Detect which cell encompasses the target text, then output its [x, y] center coordinate. 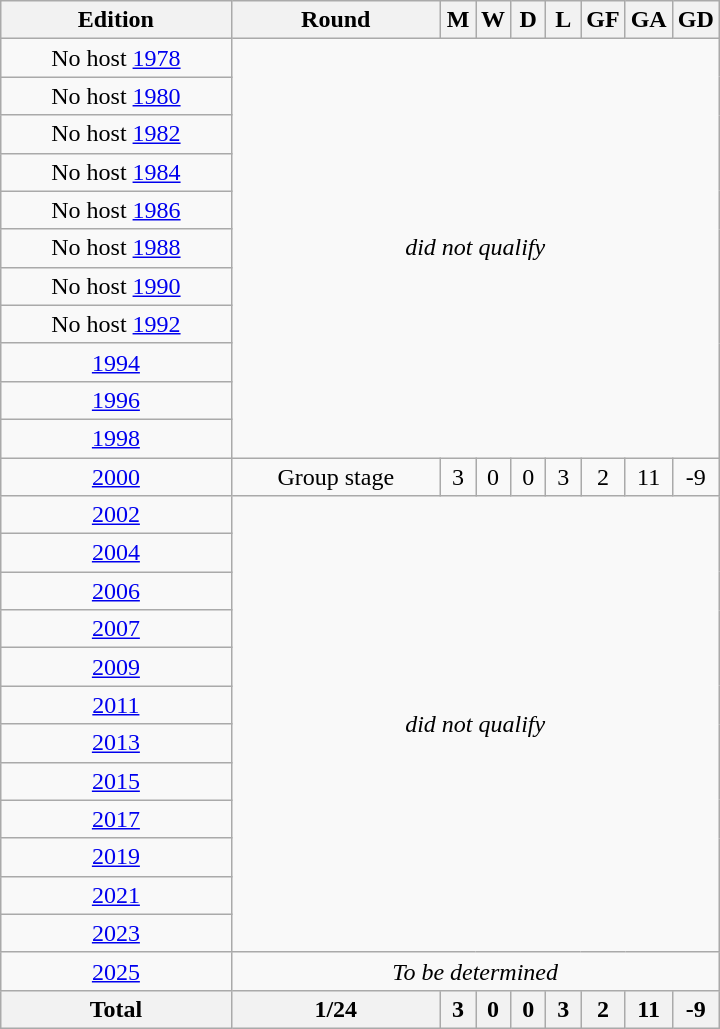
2004 [116, 553]
1998 [116, 438]
GA [648, 20]
No host 1988 [116, 248]
L [564, 20]
Edition [116, 20]
Total [116, 1009]
2007 [116, 629]
No host 1982 [116, 134]
GF [603, 20]
2021 [116, 895]
1996 [116, 400]
2025 [116, 971]
Round [336, 20]
2015 [116, 781]
2017 [116, 819]
M [458, 20]
2002 [116, 515]
2011 [116, 705]
1/24 [336, 1009]
2009 [116, 667]
1994 [116, 362]
2006 [116, 591]
2013 [116, 743]
D [528, 20]
2023 [116, 933]
W [494, 20]
No host 1992 [116, 324]
No host 1980 [116, 96]
No host 1984 [116, 172]
To be determined [475, 971]
No host 1990 [116, 286]
2019 [116, 857]
No host 1986 [116, 210]
2000 [116, 477]
No host 1978 [116, 58]
GD [696, 20]
Group stage [336, 477]
